Detect which cell encompasses the target text, then output its [x, y] center coordinate. 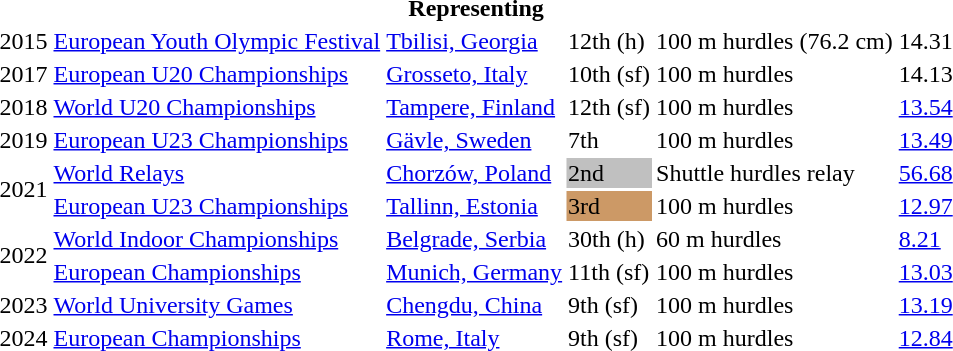
Tbilisi, Georgia [474, 41]
Tampere, Finland [474, 107]
30th (h) [610, 239]
Tallinn, Estonia [474, 206]
10th (sf) [610, 74]
European Championships [217, 272]
World U20 Championships [217, 107]
Shuttle hurdles relay [775, 173]
Chengdu, China [474, 305]
Grosseto, Italy [474, 74]
World Indoor Championships [217, 239]
9th (sf) [610, 305]
European U20 Championships [217, 74]
Munich, Germany [474, 272]
11th (sf) [610, 272]
12th (h) [610, 41]
100 m hurdles (76.2 cm) [775, 41]
European Youth Olympic Festival [217, 41]
Gävle, Sweden [474, 140]
Chorzów, Poland [474, 173]
60 m hurdles [775, 239]
7th [610, 140]
Belgrade, Serbia [474, 239]
World Relays [217, 173]
2nd [610, 173]
3rd [610, 206]
12th (sf) [610, 107]
World University Games [217, 305]
